Return the (X, Y) coordinate for the center point of the cell that contains the specified text.  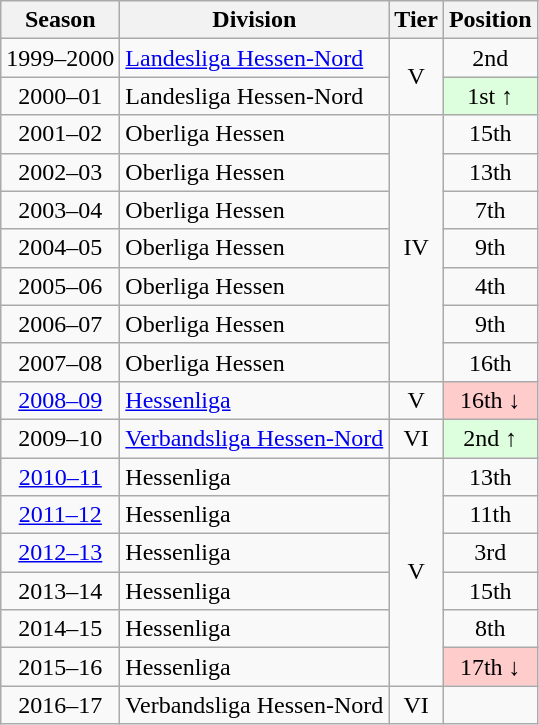
1st ↑ (490, 96)
2002–03 (60, 172)
Tier (416, 20)
2016–17 (60, 705)
4th (490, 286)
Season (60, 20)
3rd (490, 553)
16th ↓ (490, 400)
11th (490, 515)
Division (254, 20)
2003–04 (60, 210)
2014–15 (60, 629)
2015–16 (60, 667)
17th ↓ (490, 667)
2007–08 (60, 362)
2011–12 (60, 515)
2005–06 (60, 286)
2001–02 (60, 134)
2008–09 (60, 400)
7th (490, 210)
IV (416, 248)
2nd (490, 58)
2004–05 (60, 248)
1999–2000 (60, 58)
2009–10 (60, 438)
2010–11 (60, 477)
16th (490, 362)
2nd ↑ (490, 438)
2000–01 (60, 96)
Position (490, 20)
8th (490, 629)
2013–14 (60, 591)
2012–13 (60, 553)
2006–07 (60, 324)
